Scan for the cell matching the given text and deliver its (X, Y) coordinate at center. 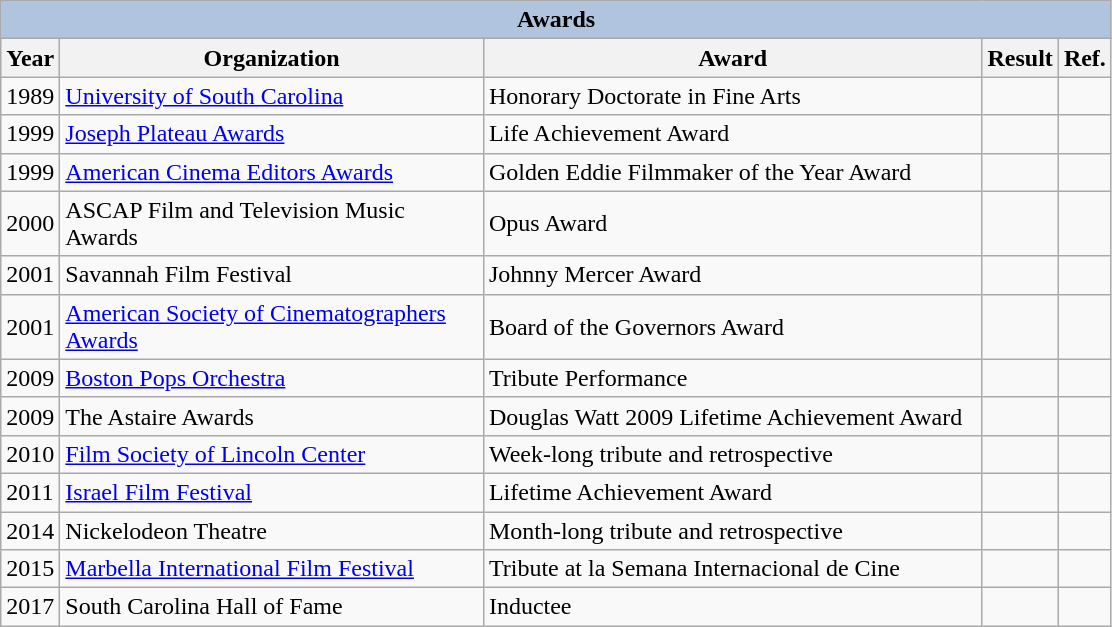
2017 (30, 607)
Boston Pops Orchestra (272, 378)
Douglas Watt 2009 Lifetime Achievement Award (732, 416)
Opus Award (732, 224)
1989 (30, 96)
The Astaire Awards (272, 416)
Ref. (1084, 58)
2015 (30, 569)
2014 (30, 531)
Johnny Mercer Award (732, 275)
Honorary Doctorate in Fine Arts (732, 96)
ASCAP Film and Television Music Awards (272, 224)
Nickelodeon Theatre (272, 531)
2010 (30, 454)
2011 (30, 492)
Life Achievement Award (732, 134)
Tribute Performance (732, 378)
South Carolina Hall of Fame (272, 607)
Savannah Film Festival (272, 275)
University of South Carolina (272, 96)
2000 (30, 224)
Inductee (732, 607)
American Cinema Editors Awards (272, 172)
Marbella International Film Festival (272, 569)
Awards (556, 20)
Board of the Governors Award (732, 326)
Tribute at la Semana Internacional de Cine (732, 569)
Week-long tribute and retrospective (732, 454)
Film Society of Lincoln Center (272, 454)
Month-long tribute and retrospective (732, 531)
Year (30, 58)
American Society of Cinematographers Awards (272, 326)
Result (1020, 58)
Golden Eddie Filmmaker of the Year Award (732, 172)
Award (732, 58)
Organization (272, 58)
Israel Film Festival (272, 492)
Joseph Plateau Awards (272, 134)
Lifetime Achievement Award (732, 492)
